Scan for the cell matching the given text and deliver its (X, Y) coordinate at center. 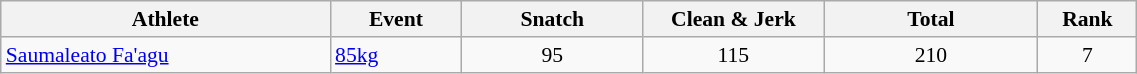
85kg (396, 55)
Event (396, 19)
7 (1088, 55)
Athlete (166, 19)
Saumaleato Fa'agu (166, 55)
210 (931, 55)
Total (931, 19)
115 (734, 55)
Rank (1088, 19)
Snatch (552, 19)
Clean & Jerk (734, 19)
95 (552, 55)
